Determine the (X, Y) coordinate at the center of the cell enclosing the given text.  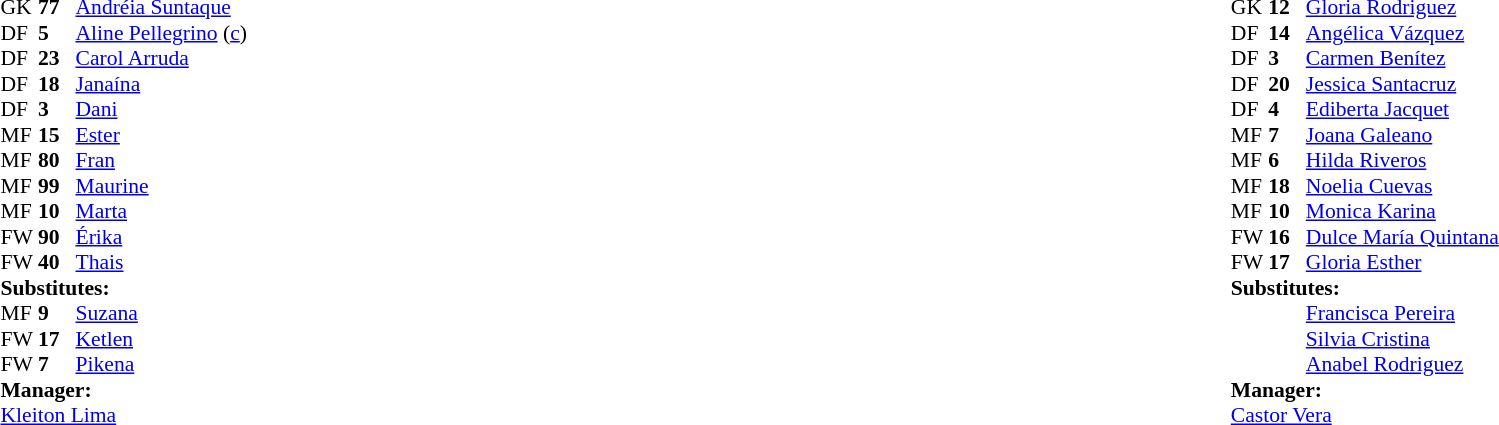
Angélica Vázquez (1402, 33)
Francisca Pereira (1402, 313)
5 (57, 33)
23 (57, 59)
4 (1287, 109)
40 (57, 263)
Suzana (162, 313)
Aline Pellegrino (c) (162, 33)
Ketlen (162, 339)
6 (1287, 161)
Marta (162, 211)
99 (57, 186)
Ediberta Jacquet (1402, 109)
Monica Karina (1402, 211)
80 (57, 161)
Hilda Riveros (1402, 161)
Maurine (162, 186)
20 (1287, 84)
Carol Arruda (162, 59)
Joana Galeano (1402, 135)
15 (57, 135)
Gloria Esther (1402, 263)
Érika (162, 237)
Thais (162, 263)
Dani (162, 109)
Pikena (162, 365)
90 (57, 237)
Janaína (162, 84)
Anabel Rodriguez (1402, 365)
Noelia Cuevas (1402, 186)
Ester (162, 135)
14 (1287, 33)
9 (57, 313)
Dulce María Quintana (1402, 237)
Silvia Cristina (1402, 339)
16 (1287, 237)
Jessica Santacruz (1402, 84)
Fran (162, 161)
Carmen Benítez (1402, 59)
